Return the (X, Y) coordinate for the center point of the cell that contains the specified text.  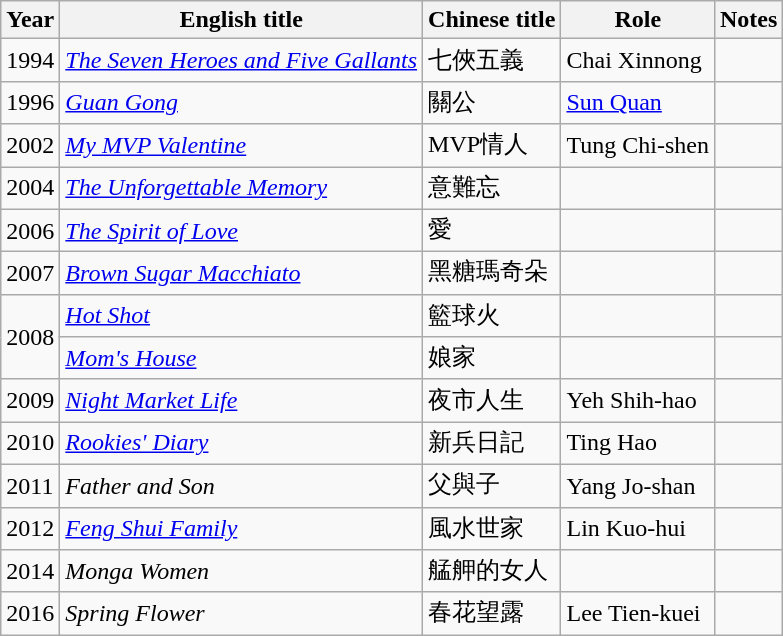
意難忘 (492, 188)
My MVP Valentine (242, 146)
Yang Jo-shan (638, 486)
2004 (30, 188)
Feng Shui Family (242, 528)
The Unforgettable Memory (242, 188)
Father and Son (242, 486)
Notes (748, 20)
The Seven Heroes and Five Gallants (242, 60)
2014 (30, 572)
2012 (30, 528)
Chinese title (492, 20)
Guan Gong (242, 102)
1994 (30, 60)
Lee Tien-kuei (638, 614)
Year (30, 20)
風水世家 (492, 528)
Yeh Shih-hao (638, 400)
新兵日記 (492, 444)
2007 (30, 274)
2008 (30, 336)
Sun Quan (638, 102)
2009 (30, 400)
Lin Kuo-hui (638, 528)
2006 (30, 230)
關公 (492, 102)
Ting Hao (638, 444)
1996 (30, 102)
Monga Women (242, 572)
黑糖瑪奇朵 (492, 274)
Chai Xinnong (638, 60)
2011 (30, 486)
Rookies' Diary (242, 444)
The Spirit of Love (242, 230)
Mom's House (242, 358)
父與子 (492, 486)
Hot Shot (242, 316)
Brown Sugar Macchiato (242, 274)
籃球火 (492, 316)
2002 (30, 146)
娘家 (492, 358)
夜市人生 (492, 400)
English title (242, 20)
2010 (30, 444)
Tung Chi-shen (638, 146)
七俠五義 (492, 60)
艋舺的女人 (492, 572)
Spring Flower (242, 614)
Night Market Life (242, 400)
愛 (492, 230)
Role (638, 20)
2016 (30, 614)
MVP情人 (492, 146)
春花望露 (492, 614)
